Capture the cell that displays the provided text and extract its [x, y] central coordinate. 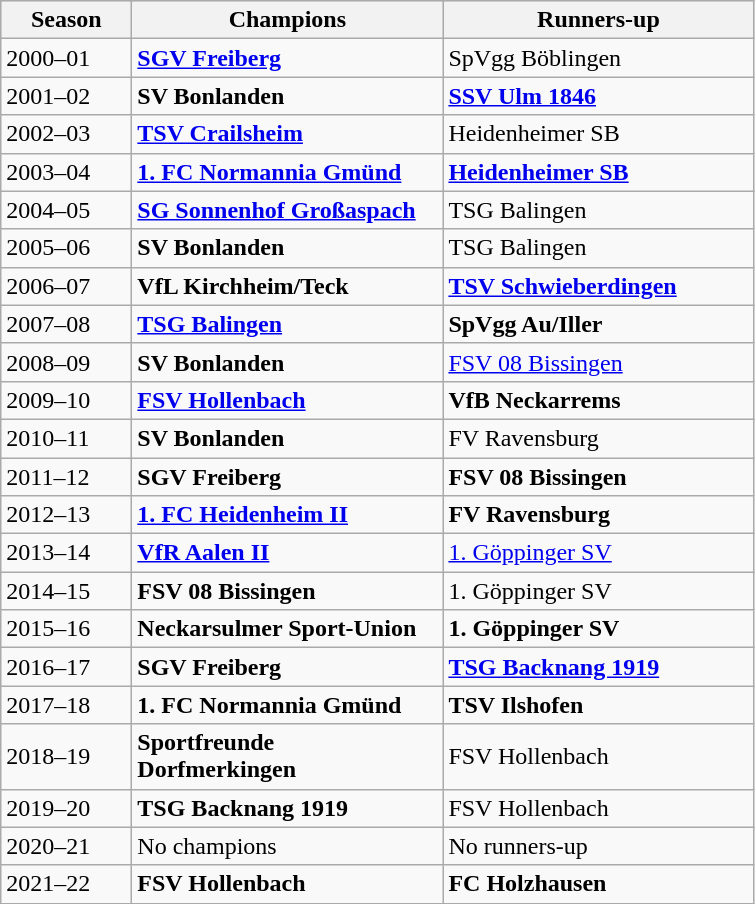
2006–07 [66, 286]
Season [66, 20]
2000–01 [66, 58]
2013–14 [66, 553]
SSV Ulm 1846 [598, 96]
2003–04 [66, 172]
2010–11 [66, 438]
TSV Crailsheim [288, 134]
SpVgg Böblingen [598, 58]
2001–02 [66, 96]
2015–16 [66, 629]
No runners-up [598, 846]
VfL Kirchheim/Teck [288, 286]
2005–06 [66, 248]
2007–08 [66, 324]
Sportfreunde Dorfmerkingen [288, 756]
2012–13 [66, 515]
VfR Aalen II [288, 553]
2011–12 [66, 477]
FC Holzhausen [598, 884]
TSV Schwieberdingen [598, 286]
TSV Ilshofen [598, 705]
2019–20 [66, 808]
2008–09 [66, 362]
SG Sonnenhof Großaspach [288, 210]
Runners-up [598, 20]
2009–10 [66, 400]
2016–17 [66, 667]
2017–18 [66, 705]
2020–21 [66, 846]
2002–03 [66, 134]
2018–19 [66, 756]
1. FC Heidenheim II [288, 515]
Neckarsulmer Sport-Union [288, 629]
2014–15 [66, 591]
Champions [288, 20]
VfB Neckarrems [598, 400]
No champions [288, 846]
SpVgg Au/Iller [598, 324]
2021–22 [66, 884]
2004–05 [66, 210]
